Return the (x, y) coordinate for the center point of the cell that contains the specified text.  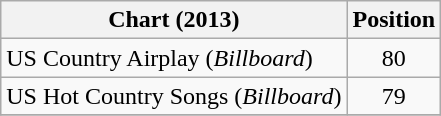
80 (394, 58)
US Country Airplay (Billboard) (174, 58)
79 (394, 96)
Chart (2013) (174, 20)
Position (394, 20)
US Hot Country Songs (Billboard) (174, 96)
